From the cell containing the given text, extract its center point as [x, y] coordinate. 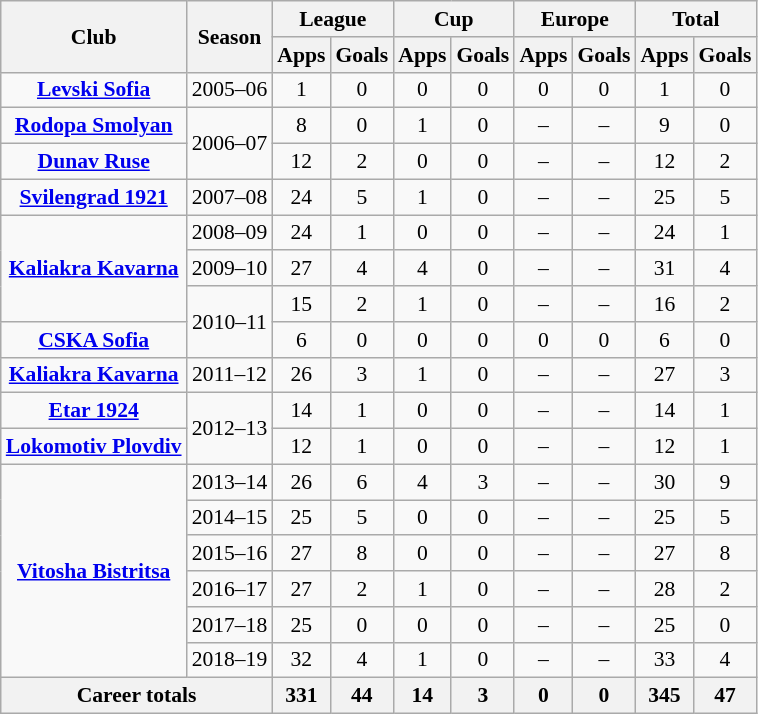
15 [301, 304]
2009–10 [230, 269]
Season [230, 36]
Europe [574, 19]
2006–07 [230, 144]
Cup [454, 19]
2007–08 [230, 197]
345 [664, 696]
2017–18 [230, 625]
Lokomotiv Plovdiv [94, 447]
28 [664, 589]
Career totals [137, 696]
30 [664, 482]
Svilengrad 1921 [94, 197]
16 [664, 304]
2010–11 [230, 322]
Levski Sofia [94, 90]
2011–12 [230, 375]
Rodopa Smolyan [94, 126]
331 [301, 696]
2013–14 [230, 482]
2008–09 [230, 233]
Etar 1924 [94, 411]
2015–16 [230, 554]
Club [94, 36]
Dunav Ruse [94, 162]
2016–17 [230, 589]
Total [696, 19]
32 [301, 660]
33 [664, 660]
2005–06 [230, 90]
2018–19 [230, 660]
2012–13 [230, 428]
Vitosha Bistritsa [94, 571]
CSKA Sofia [94, 340]
31 [664, 269]
2014–15 [230, 518]
47 [724, 696]
League [332, 19]
44 [362, 696]
